Capture the cell that displays the provided text and extract its (X, Y) central coordinate. 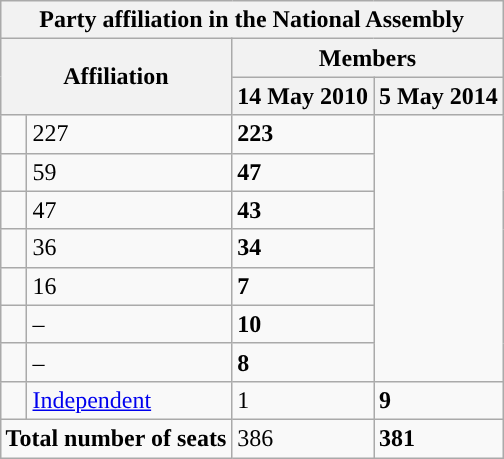
14 May 2010 (303, 96)
34 (303, 248)
7 (303, 286)
Affiliation (116, 77)
16 (130, 286)
386 (303, 438)
227 (130, 134)
Party affiliation in the National Assembly (252, 20)
Total number of seats (116, 438)
381 (439, 438)
8 (303, 362)
Independent (130, 400)
59 (130, 172)
Members (368, 58)
223 (303, 134)
5 May 2014 (439, 96)
36 (130, 248)
1 (303, 400)
10 (303, 324)
9 (439, 400)
43 (303, 210)
